Return the [x, y] coordinate for the center point of the cell that contains the specified text.  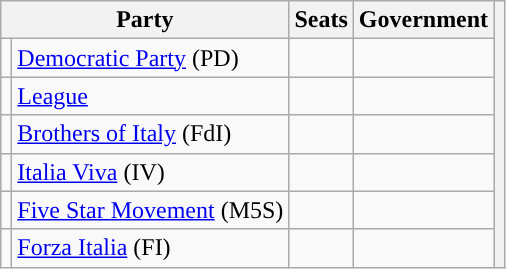
Party [145, 20]
Democratic Party (PD) [150, 58]
Government [423, 20]
Five Star Movement (M5S) [150, 210]
Forza Italia (FI) [150, 248]
Seats [321, 20]
Brothers of Italy (FdI) [150, 134]
Italia Viva (IV) [150, 172]
League [150, 96]
